Provide the [x, y] coordinate of the cell's center where the given text is located.  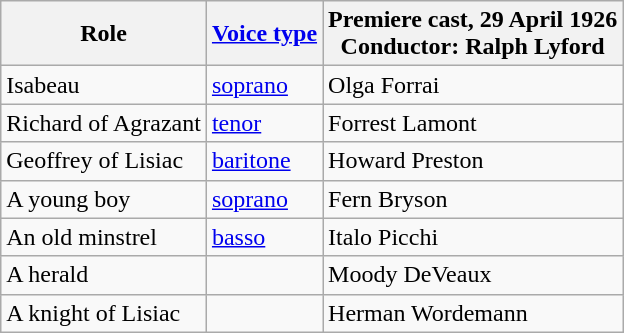
A young boy [104, 199]
Isabeau [104, 85]
A knight of Lisiac [104, 313]
baritone [264, 161]
tenor [264, 123]
Fern Bryson [473, 199]
Moody DeVeaux [473, 275]
An old minstrel [104, 237]
Voice type [264, 34]
Herman Wordemann [473, 313]
Role [104, 34]
Italo Picchi [473, 237]
basso [264, 237]
Premiere cast, 29 April 1926Conductor: Ralph Lyford [473, 34]
Richard of Agrazant [104, 123]
Forrest Lamont [473, 123]
Howard Preston [473, 161]
Geoffrey of Lisiac [104, 161]
A herald [104, 275]
Olga Forrai [473, 85]
